Extract the [X, Y] coordinate from the center of the cell holding the provided text.  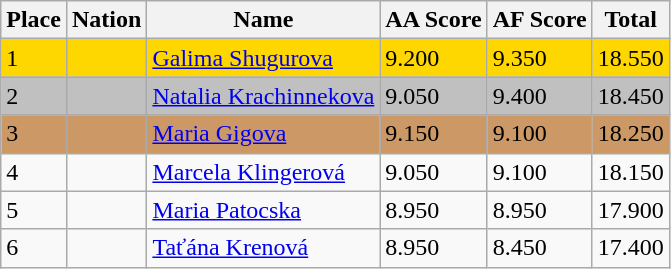
Galima Shugurova [264, 58]
3 [34, 134]
17.900 [630, 210]
AA Score [434, 20]
AF Score [540, 20]
9.200 [434, 58]
2 [34, 96]
9.350 [540, 58]
17.400 [630, 248]
Natalia Krachinnekova [264, 96]
18.250 [630, 134]
6 [34, 248]
Maria Patocska [264, 210]
18.550 [630, 58]
Total [630, 20]
Marcela Klingerová [264, 172]
5 [34, 210]
9.150 [434, 134]
Name [264, 20]
4 [34, 172]
Maria Gigova [264, 134]
8.450 [540, 248]
9.400 [540, 96]
1 [34, 58]
18.150 [630, 172]
Nation [106, 20]
18.450 [630, 96]
Place [34, 20]
Taťána Krenová [264, 248]
